Locate the cell with the specified text and output its (X, Y) center coordinate. 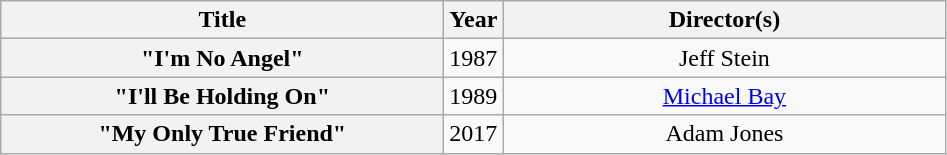
Title (222, 20)
Director(s) (724, 20)
Year (474, 20)
Michael Bay (724, 96)
Adam Jones (724, 134)
Jeff Stein (724, 58)
"I'll Be Holding On" (222, 96)
1987 (474, 58)
2017 (474, 134)
1989 (474, 96)
"I'm No Angel" (222, 58)
"My Only True Friend" (222, 134)
